For the text-containing cell, return its midpoint in (x, y) coordinate format. 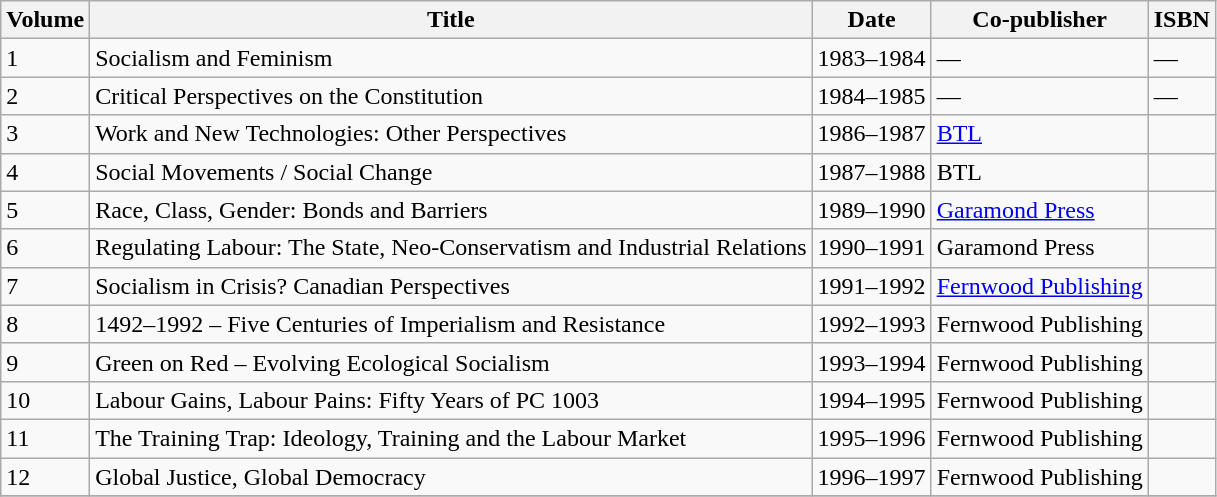
5 (46, 210)
1984–1985 (872, 96)
Critical Perspectives on the Constitution (451, 96)
Socialism and Feminism (451, 58)
10 (46, 400)
11 (46, 438)
3 (46, 134)
Title (451, 20)
Date (872, 20)
Co-publisher (1040, 20)
ISBN (1182, 20)
7 (46, 286)
9 (46, 362)
Green on Red – Evolving Ecological Socialism (451, 362)
1990–1991 (872, 248)
6 (46, 248)
8 (46, 324)
1989–1990 (872, 210)
1992–1993 (872, 324)
1994–1995 (872, 400)
1993–1994 (872, 362)
1995–1996 (872, 438)
1 (46, 58)
Regulating Labour: The State, Neo-Conservatism and Industrial Relations (451, 248)
1986–1987 (872, 134)
Social Movements / Social Change (451, 172)
1987–1988 (872, 172)
4 (46, 172)
Work and New Technologies: Other Perspectives (451, 134)
1991–1992 (872, 286)
Volume (46, 20)
1983–1984 (872, 58)
12 (46, 477)
1996–1997 (872, 477)
Global Justice, Global Democracy (451, 477)
Socialism in Crisis? Canadian Perspectives (451, 286)
2 (46, 96)
1492–1992 – Five Centuries of Imperialism and Resistance (451, 324)
The Training Trap: Ideology, Training and the Labour Market (451, 438)
Race, Class, Gender: Bonds and Barriers (451, 210)
Labour Gains, Labour Pains: Fifty Years of PC 1003 (451, 400)
